Output the (x, y) coordinate of the center of the cell containing the given text.  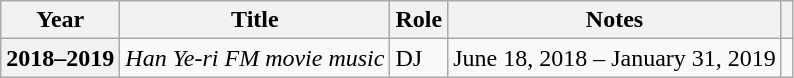
2018–2019 (60, 58)
Title (255, 20)
Han Ye-ri FM movie music (255, 58)
June 18, 2018 – January 31, 2019 (615, 58)
Notes (615, 20)
Role (419, 20)
Year (60, 20)
DJ (419, 58)
